Scan for the cell matching the given text and deliver its [X, Y] coordinate at center. 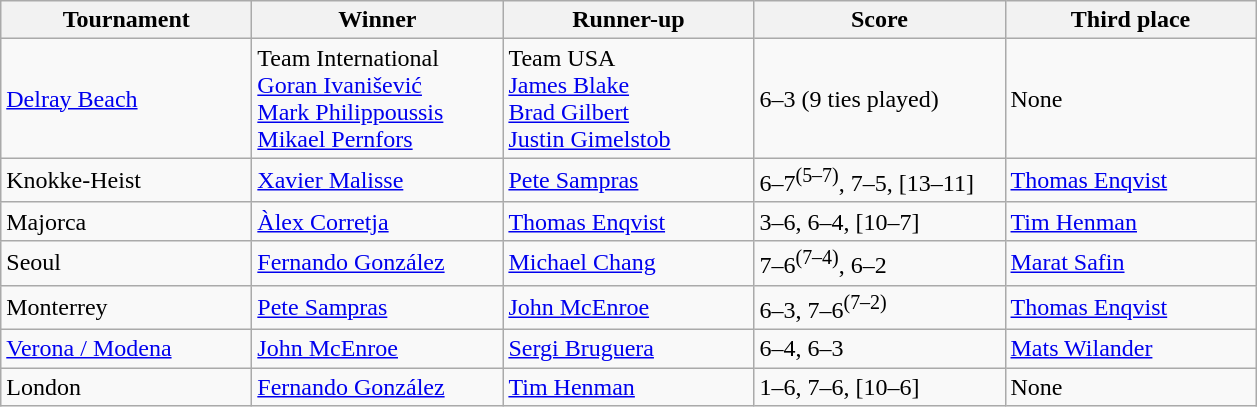
6–3, 7–6(7–2) [880, 308]
7–6(7–4), 6–2 [880, 262]
Delray Beach [126, 98]
Majorca [126, 221]
Team International Goran Ivanišević Mark Philippoussis Mikael Pernfors [378, 98]
Knokke-Heist [126, 180]
Verona / Modena [126, 349]
6–3 (9 ties played) [880, 98]
3–6, 6–4, [10–7] [880, 221]
London [126, 387]
Third place [1130, 20]
Sergi Bruguera [628, 349]
Seoul [126, 262]
Score [880, 20]
Xavier Malisse [378, 180]
Mats Wilander [1130, 349]
Team USA James Blake Brad Gilbert Justin Gimelstob [628, 98]
Winner [378, 20]
6–4, 6–3 [880, 349]
Àlex Corretja [378, 221]
6–7(5–7), 7–5, [13–11] [880, 180]
Runner-up [628, 20]
Tournament [126, 20]
Marat Safin [1130, 262]
1–6, 7–6, [10–6] [880, 387]
Michael Chang [628, 262]
Monterrey [126, 308]
